Find where the given text appears and provide that cell's center as (X, Y) coordinate. 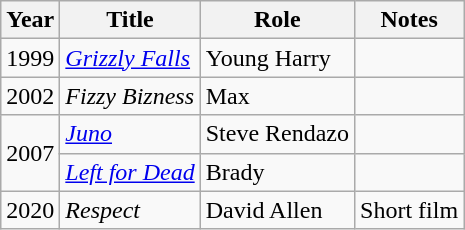
Juno (130, 134)
Brady (277, 172)
Year (30, 20)
Short film (410, 210)
Role (277, 20)
Notes (410, 20)
Max (277, 96)
1999 (30, 58)
2007 (30, 153)
Steve Rendazo (277, 134)
David Allen (277, 210)
Respect (130, 210)
Title (130, 20)
Young Harry (277, 58)
2020 (30, 210)
Grizzly Falls (130, 58)
Fizzy Bizness (130, 96)
2002 (30, 96)
Left for Dead (130, 172)
